For the text-containing cell, return its midpoint in [x, y] coordinate format. 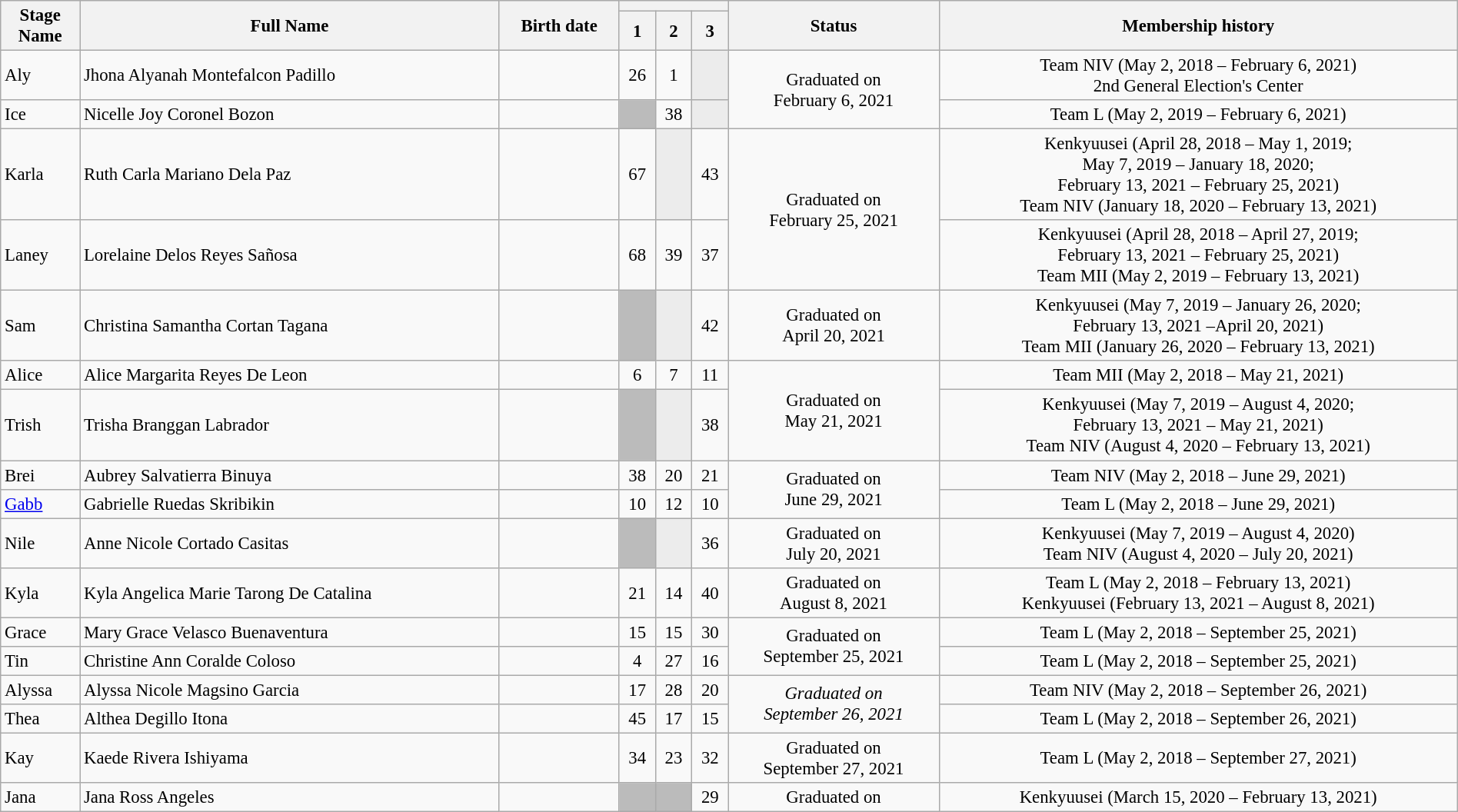
Status [834, 26]
Aubrey Salvatierra Binuya [290, 475]
3 [711, 31]
Grace [40, 632]
Gabrielle Ruedas Skribikin [290, 504]
Kenkyuusei (May 7, 2019 – January 26, 2020;February 13, 2021 –April 20, 2021)Team MII (January 26, 2020 – February 13, 2021) [1198, 326]
Ice [40, 115]
Tin [40, 661]
30 [711, 632]
Graduated onJune 29, 2021 [834, 489]
Graduated on [834, 797]
29 [711, 797]
Graduated onAugust 8, 2021 [834, 592]
Sam [40, 326]
Jana Ross Angeles [290, 797]
Kenkyuusei (April 28, 2018 – April 27, 2019;February 13, 2021 – February 25, 2021)Team MII (May 2, 2019 – February 13, 2021) [1198, 255]
Graduated onSeptember 26, 2021 [834, 704]
Trisha Branggan Labrador [290, 425]
37 [711, 255]
StageName [40, 26]
12 [674, 504]
Team MII (May 2, 2018 – May 21, 2021) [1198, 376]
Karla [40, 175]
Kenkyuusei (May 7, 2019 – August 4, 2020)Team NIV (August 4, 2020 – July 20, 2021) [1198, 543]
Graduated onMay 21, 2021 [834, 411]
Ruth Carla Mariano Dela Paz [290, 175]
Team L (May 2, 2018 – June 29, 2021) [1198, 504]
Mary Grace Velasco Buenaventura [290, 632]
23 [674, 758]
Team L (May 2, 2019 – February 6, 2021) [1198, 115]
Team L (May 2, 2018 – September 26, 2021) [1198, 719]
Kenkyuusei (May 7, 2019 – August 4, 2020;February 13, 2021 – May 21, 2021)Team NIV (August 4, 2020 – February 13, 2021) [1198, 425]
Jhona Alyanah Montefalcon Padillo [290, 75]
6 [637, 376]
Trish [40, 425]
Aly [40, 75]
Graduated onFebruary 25, 2021 [834, 210]
11 [711, 376]
Christina Samantha Cortan Tagana [290, 326]
68 [637, 255]
43 [711, 175]
Kay [40, 758]
42 [711, 326]
Thea [40, 719]
Team NIV (May 2, 2018 – February 6, 2021)2nd General Election's Center [1198, 75]
Lorelaine Delos Reyes Sañosa [290, 255]
Kyla Angelica Marie Tarong De Catalina [290, 592]
Jana [40, 797]
Birth date [559, 26]
36 [711, 543]
Christine Ann Coralde Coloso [290, 661]
Brei [40, 475]
Althea Degillo Itona [290, 719]
16 [711, 661]
Kyla [40, 592]
Alice [40, 376]
27 [674, 661]
Graduated onJuly 20, 2021 [834, 543]
14 [674, 592]
Laney [40, 255]
40 [711, 592]
Graduated onApril 20, 2021 [834, 326]
Membership history [1198, 26]
Graduated onSeptember 25, 2021 [834, 646]
Graduated onSeptember 27, 2021 [834, 758]
45 [637, 719]
Kaede Rivera Ishiyama [290, 758]
Nicelle Joy Coronel Bozon [290, 115]
39 [674, 255]
Kenkyuusei (March 15, 2020 – February 13, 2021) [1198, 797]
67 [637, 175]
34 [637, 758]
Alice Margarita Reyes De Leon [290, 376]
Alyssa Nicole Magsino Garcia [290, 690]
32 [711, 758]
Team L (May 2, 2018 – February 13, 2021)Kenkyuusei (February 13, 2021 – August 8, 2021) [1198, 592]
Anne Nicole Cortado Casitas [290, 543]
Gabb [40, 504]
Nile [40, 543]
7 [674, 376]
Alyssa [40, 690]
Team NIV (May 2, 2018 – September 26, 2021) [1198, 690]
Team NIV (May 2, 2018 – June 29, 2021) [1198, 475]
Team L (May 2, 2018 – September 27, 2021) [1198, 758]
28 [674, 690]
Graduated onFebruary 6, 2021 [834, 90]
Full Name [290, 26]
26 [637, 75]
4 [637, 661]
2 [674, 31]
